Identify which cell holds the provided text, then report its (x, y) central coordinate. 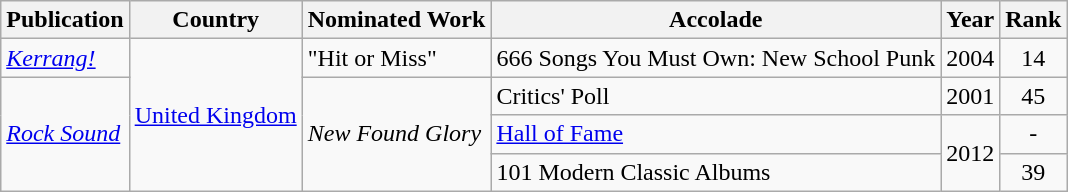
"Hit or Miss" (396, 58)
2004 (970, 58)
39 (1034, 172)
Rank (1034, 20)
666 Songs You Must Own: New School Punk (716, 58)
101 Modern Classic Albums (716, 172)
Critics' Poll (716, 96)
2012 (970, 153)
New Found Glory (396, 134)
Publication (65, 20)
Year (970, 20)
Accolade (716, 20)
- (1034, 134)
Nominated Work (396, 20)
45 (1034, 96)
Rock Sound (65, 134)
Kerrang! (65, 58)
Hall of Fame (716, 134)
Country (216, 20)
14 (1034, 58)
United Kingdom (216, 115)
2001 (970, 96)
